Pinpoint the cell where the given text exists, returning its [x, y] midpoint coordinate. 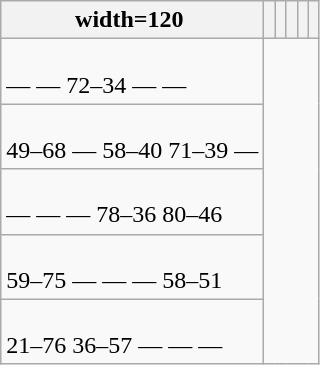
21–76 36–57 — — — [132, 332]
49–68 — 58–40 71–39 — [132, 136]
— — 72–34 — — [132, 72]
— — — 78–36 80–46 [132, 202]
59–75 — — — 58–51 [132, 266]
width=120 [132, 20]
